Locate the cell with the specified text and output its [X, Y] center coordinate. 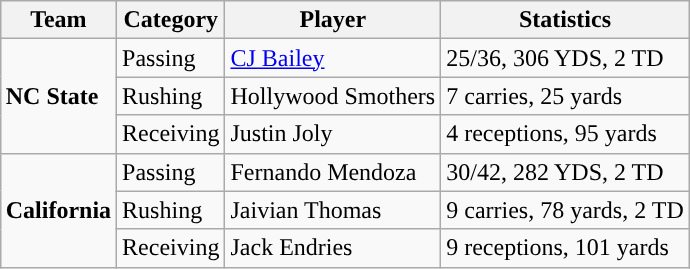
CJ Bailey [333, 58]
Player [333, 20]
NC State [58, 96]
Jack Endries [333, 248]
Fernando Mendoza [333, 172]
Hollywood Smothers [333, 96]
Jaivian Thomas [333, 210]
7 carries, 25 yards [566, 96]
4 receptions, 95 yards [566, 134]
30/42, 282 YDS, 2 TD [566, 172]
California [58, 210]
9 receptions, 101 yards [566, 248]
25/36, 306 YDS, 2 TD [566, 58]
Team [58, 20]
Category [171, 20]
Justin Joly [333, 134]
Statistics [566, 20]
9 carries, 78 yards, 2 TD [566, 210]
